Identify which cell holds the provided text, then report its [X, Y] central coordinate. 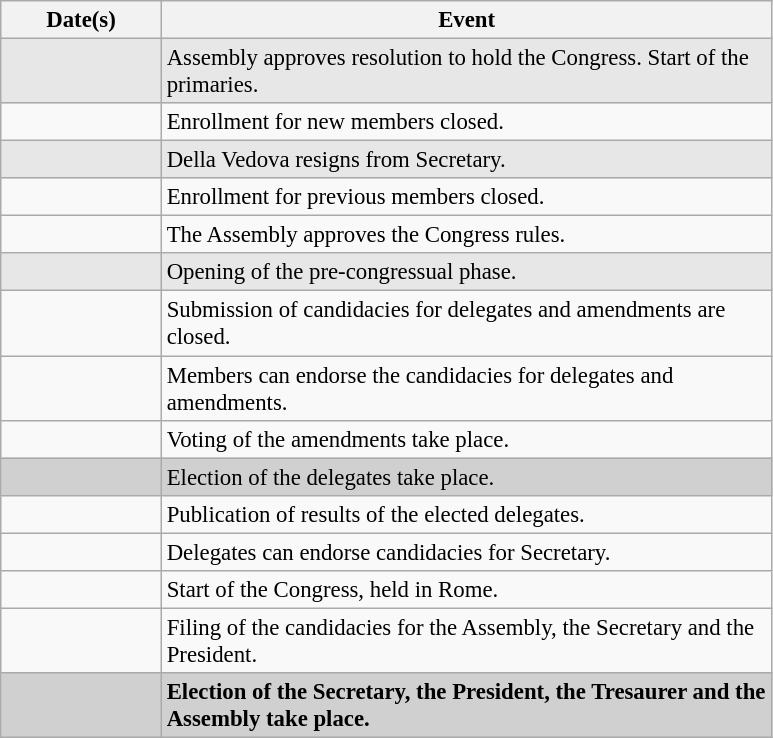
Delegates can endorse candidacies for Secretary. [466, 552]
Submission of candidacies for delegates and amendments are closed. [466, 324]
Election of the delegates take place. [466, 477]
Start of the Congress, held in Rome. [466, 590]
Election of the Secretary, the President, the Tresaurer and the Assembly take place. [466, 706]
Assembly approves resolution to hold the Congress. Start of the primaries. [466, 72]
Enrollment for new members closed. [466, 122]
Filing of the candidacies for the Assembly, the Secretary and the President. [466, 640]
The Assembly approves the Congress rules. [466, 235]
Date(s) [82, 20]
Publication of results of the elected delegates. [466, 514]
Event [466, 20]
Voting of the amendments take place. [466, 439]
Enrollment for previous members closed. [466, 197]
Opening of the pre-congressual phase. [466, 273]
Della Vedova resigns from Secretary. [466, 160]
Members can endorse the candidacies for delegates and amendments. [466, 388]
